Determine the (x, y) coordinate at the center of the cell enclosing the given text.  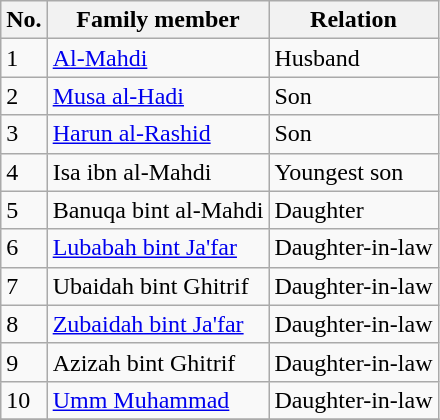
6 (24, 248)
2 (24, 96)
Harun al-Rashid (158, 134)
Ubaidah bint Ghitrif (158, 286)
Azizah bint Ghitrif (158, 362)
Relation (354, 20)
No. (24, 20)
Banuqa bint al-Mahdi (158, 210)
7 (24, 286)
5 (24, 210)
Family member (158, 20)
4 (24, 172)
Musa al-Hadi (158, 96)
Umm Muhammad (158, 400)
3 (24, 134)
Lubabah bint Ja'far (158, 248)
Daughter (354, 210)
Zubaidah bint Ja'far (158, 324)
Al-Mahdi (158, 58)
10 (24, 400)
8 (24, 324)
Youngest son (354, 172)
1 (24, 58)
9 (24, 362)
Isa ibn al-Mahdi (158, 172)
Husband (354, 58)
